Output the (x, y) coordinate of the center of the cell containing the given text.  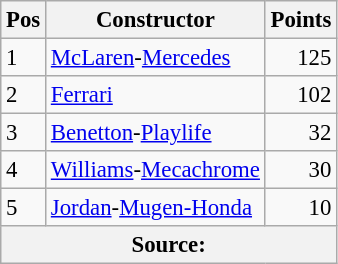
32 (300, 133)
1 (24, 58)
125 (300, 58)
Constructor (156, 20)
Ferrari (156, 95)
Points (300, 20)
Pos (24, 20)
2 (24, 95)
102 (300, 95)
3 (24, 133)
5 (24, 208)
10 (300, 208)
Benetton-Playlife (156, 133)
Williams-Mecachrome (156, 170)
4 (24, 170)
30 (300, 170)
Jordan-Mugen-Honda (156, 208)
McLaren-Mercedes (156, 58)
Source: (169, 245)
